Output the (X, Y) coordinate of the center of the cell containing the given text.  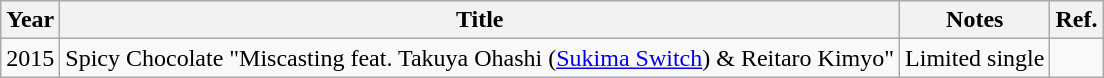
Year (30, 20)
Spicy Chocolate "Miscasting feat. Takuya Ohashi (Sukima Switch) & Reitaro Kimyo" (480, 58)
Ref. (1076, 20)
Title (480, 20)
Notes (975, 20)
2015 (30, 58)
Limited single (975, 58)
